Return the [X, Y] coordinate for the center point of the cell that contains the specified text.  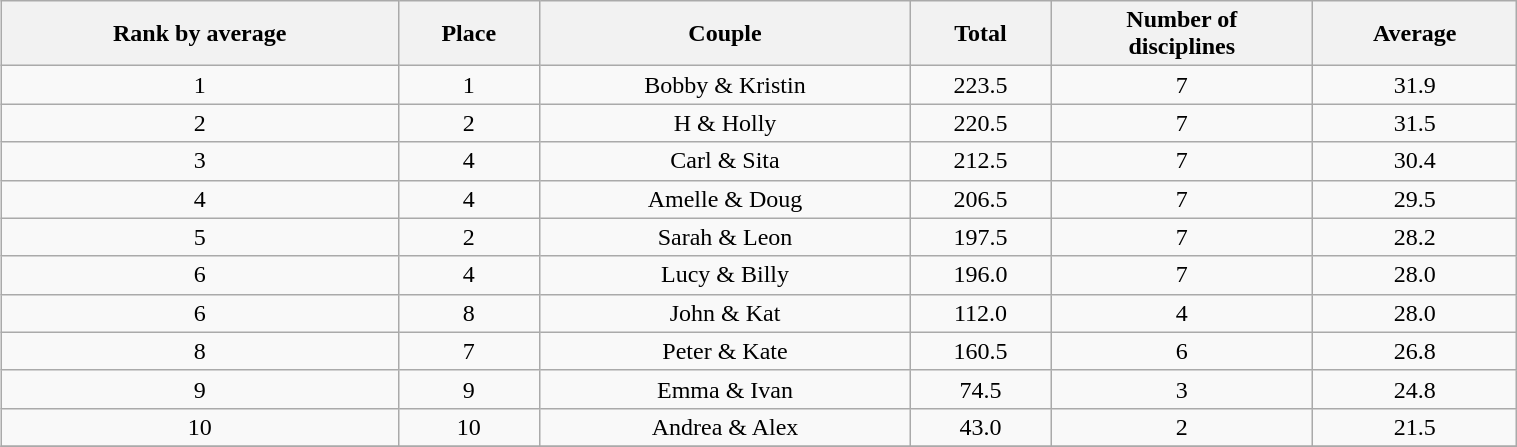
Rank by average [200, 34]
212.5 [981, 161]
31.5 [1415, 123]
112.0 [981, 313]
Amelle & Doug [724, 199]
21.5 [1415, 427]
160.5 [981, 351]
43.0 [981, 427]
223.5 [981, 85]
Lucy & Billy [724, 275]
31.9 [1415, 85]
220.5 [981, 123]
Emma & Ivan [724, 389]
28.2 [1415, 237]
Average [1415, 34]
206.5 [981, 199]
Place [468, 34]
24.8 [1415, 389]
Peter & Kate [724, 351]
John & Kat [724, 313]
26.8 [1415, 351]
Couple [724, 34]
196.0 [981, 275]
74.5 [981, 389]
5 [200, 237]
Bobby & Kristin [724, 85]
Total [981, 34]
30.4 [1415, 161]
29.5 [1415, 199]
197.5 [981, 237]
H & Holly [724, 123]
Carl & Sita [724, 161]
Andrea & Alex [724, 427]
Sarah & Leon [724, 237]
Number ofdisciplines [1182, 34]
